Capture the cell that displays the provided text and extract its (x, y) central coordinate. 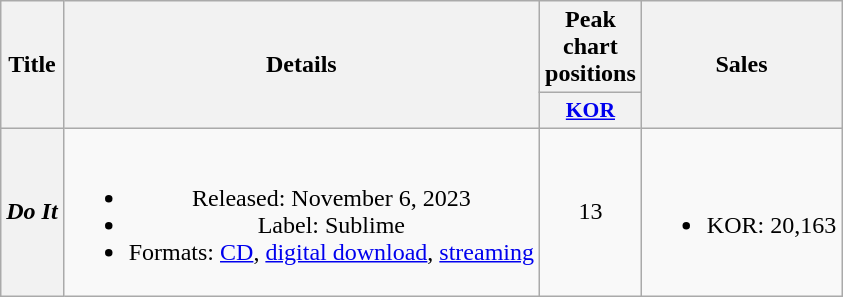
Title (32, 65)
13 (591, 212)
Details (301, 65)
Peak chart positions (591, 47)
Released: November 6, 2023Label: SublimeFormats: CD, digital download, streaming (301, 212)
KOR (591, 111)
Do It (32, 212)
Sales (741, 65)
KOR: 20,163 (741, 212)
